Extract the [x, y] coordinate from the center of the cell holding the provided text.  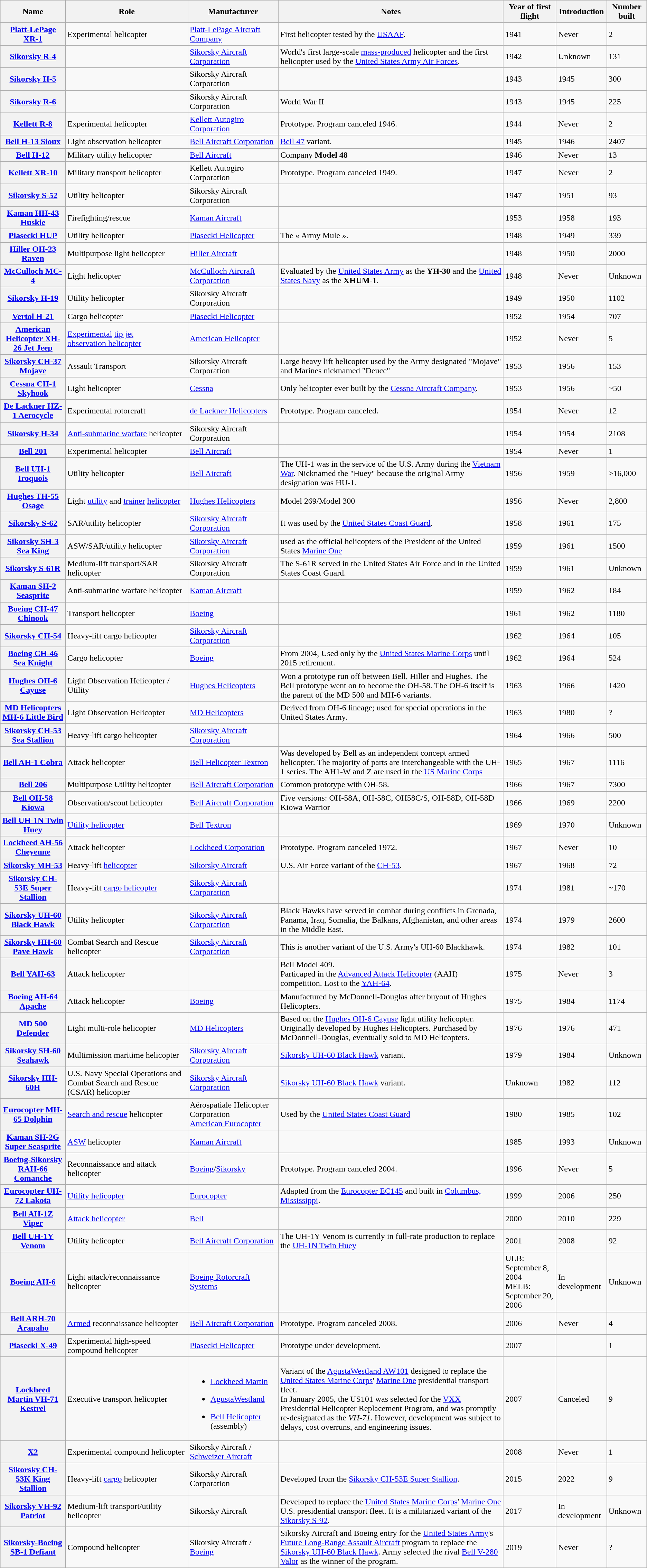
112 [627, 1083]
1965 [529, 762]
Combat Search and Rescue helicopter [127, 946]
Adapted from the Eurocopter EC145 and built in Columbus, Mississippi. [391, 1196]
Sikorsky VH-92 Patriot [33, 1511]
ULB: September 8, 2004MELB: September 20, 2006 [529, 1282]
Sikorsky-Boeing SB-1 Defiant [33, 1547]
Prototype. Program canceled. [391, 411]
Bell UH-1Y Venom [33, 1241]
Bell [233, 1218]
Sikorsky UH-60 Black Hawk [33, 920]
Military transport helicopter [127, 173]
Cessna [233, 389]
Multimission maritime helicopter [127, 1056]
Number built [627, 12]
MD Helicopters MH-6 Little Bird [33, 713]
Five versions: OH-58A, OH-58C, OH58C/S, OH-58D, OH-58D Kiowa Warrior [391, 803]
102 [627, 1114]
Kaman SH-2G Super Seasprite [33, 1141]
De Lackner HZ-1 Aerocycle [33, 411]
Multipurpose light helicopter [127, 253]
ASW/SAR/utility helicopter [127, 545]
105 [627, 636]
Lockheed AH-56 Cheyenne [33, 848]
Lockheed Martin VH-71 Kestrel [33, 1399]
Reconnaissance and attack helicopter [127, 1169]
The UH-1 was in the service of the U.S. Army during the Vietnam War. Nicknamed the "Huey" because the original Army designation was HU-1. [391, 474]
~50 [627, 389]
Cessna CH-1 Skyhook [33, 389]
X2 [33, 1452]
1180 [627, 613]
Bell 201 [33, 451]
Prototype under development. [391, 1345]
Bell Helicopter Textron [233, 762]
Sikorsky HH-60 Pave Hawk [33, 946]
World's first large-scale mass-produced helicopter and the first helicopter used by the United States Army Air Forces. [391, 57]
Bell ARH-70 Arapaho [33, 1323]
Medium-lift transport/SAR helicopter [127, 568]
Multipurpose Utility helicopter [127, 785]
Kellett R-8 [33, 124]
Light Observation Helicopter / Utility [127, 685]
Sikorsky Aircraft / Boeing [233, 1547]
U.S. Navy Special Operations and Combat Search and Rescue (CSAR) helicopter [127, 1083]
Piasecki X-49 [33, 1345]
The UH-1Y Venom is currently in full-rate production to replace the UH-1N Twin Huey [391, 1241]
175 [627, 523]
Hughes TH-55 Osage [33, 501]
Sikorsky CH-53 Sea Stallion [33, 735]
Light attack/reconnaissance helicopter [127, 1282]
Prototype. Program canceled 2008. [391, 1323]
de Lackner Helicopters [233, 411]
1996 [529, 1169]
It was used by the United States Coast Guard. [391, 523]
Aérospatiale Helicopter CorporationAmerican Eurocopter [233, 1114]
Sikorsky CH-37 Mojave [33, 366]
Boeing CH-46 Sea Knight [33, 658]
Search and rescue helicopter [127, 1114]
McCulloch Aircraft Corporation [233, 276]
Notes [391, 12]
Sikorsky H-34 [33, 433]
Piasecki HUP [33, 235]
Bell H-13 Sioux [33, 142]
Developed from the Sikorsky CH-53E Super Stallion. [391, 1479]
Eurocopter UH-72 Lakota [33, 1196]
Canceled [581, 1399]
1941 [529, 34]
Used by the United States Coast Guard [391, 1114]
93 [627, 195]
Eurocopter MH-65 Dolphin [33, 1114]
1116 [627, 762]
Platt-LePage XR-1 [33, 34]
4 [627, 1323]
Bell 47 variant. [391, 142]
153 [627, 366]
Bell Model 409.Particaped in the Advanced Attack Helicopter (AAH) competition. Lost to the YAH-64. [391, 974]
Bell AH-1Z Viper [33, 1218]
92 [627, 1241]
Sikorsky H-5 [33, 79]
Evaluated by the United States Army as the YH-30 and the United States Navy as the XHUM-1. [391, 276]
225 [627, 102]
Boeing Rotorcraft Systems [233, 1282]
1981 [581, 888]
Sikorsky R-4 [33, 57]
101 [627, 946]
Boeing-Sikorsky RAH-66 Comanche [33, 1169]
ASW helicopter [127, 1141]
Large heavy lift helicopter used by the Army designated "Mojave" and Marines nicknamed "Deuce" [391, 366]
Light Observation Helicopter [127, 713]
Eurocopter [233, 1196]
Manufacturer [233, 12]
Hiller Aircraft [233, 253]
Light multi-role helicopter [127, 1028]
Sikorsky S-52 [33, 195]
1420 [627, 685]
Experimental tip jetobservation helicopter [127, 339]
Sikorsky SH-3 Sea King [33, 545]
Sikorsky SH-60 Seahawk [33, 1056]
Prototype. Program canceled 1946. [391, 124]
Military utility helicopter [127, 155]
World War II [391, 102]
Prototype. Program canceled 1949. [391, 173]
From 2004, Used only by the United States Marine Corps until 2015 retirement. [391, 658]
500 [627, 735]
Heavy-lift helicopter [127, 865]
Bell H-12 [33, 155]
Experimental compound helicopter [127, 1452]
2017 [529, 1511]
Armed reconnaissance helicopter [127, 1323]
193 [627, 218]
Hughes OH-6 Cayuse [33, 685]
2019 [529, 1547]
Vertol H-21 [33, 316]
Kaman SH-2 Seasprite [33, 590]
Sikorsky CH-53E Super Stallion [33, 888]
Bell AH-1 Cobra [33, 762]
Manufactured by McDonnell-Douglas after buyout of Hughes Helicopters. [391, 1001]
Hiller OH-23 Raven [33, 253]
The S-61R served in the United States Air Force and in the United States Coast Guard. [391, 568]
2,800 [627, 501]
Lockheed MartinAgustaWestlandBell Helicopter (assembly) [233, 1399]
Company Model 48 [391, 155]
Name [33, 12]
250 [627, 1196]
10 [627, 848]
Bell UH-1N Twin Huey [33, 825]
Sikorsky HH-60H [33, 1083]
U.S. Air Force variant of the CH-53. [391, 865]
Experimental high-speed compound helicopter [127, 1345]
Sikorsky H-19 [33, 299]
Experimental rotorcraft [127, 411]
Observation/scout helicopter [127, 803]
Compound helicopter [127, 1547]
~170 [627, 888]
Light observation helicopter [127, 142]
Black Hawks have served in combat during conflicts in Grenada, Panama, Iraq, Somalia, the Balkans, Afghanistan, and other areas in the Middle East. [391, 920]
300 [627, 79]
1942 [529, 57]
Sikorsky S-62 [33, 523]
Bell OH-58 Kiowa [33, 803]
Derived from OH-6 lineage; used for special operations in the United States Army. [391, 713]
7300 [627, 785]
2108 [627, 433]
Transport helicopter [127, 613]
Sikorsky MH-53 [33, 865]
Sikorsky S-61R [33, 568]
Sikorsky Aircraft / Schweizer Aircraft [233, 1452]
13 [627, 155]
Year of first flight [529, 12]
Sikorsky R-6 [33, 102]
Boeing/Sikorsky [233, 1169]
McCulloch MC-4 [33, 276]
2001 [529, 1241]
Assault Transport [127, 366]
72 [627, 865]
Boeing AH-64 Apache [33, 1001]
2022 [581, 1479]
Introduction [581, 12]
First helicopter tested by the USAAF. [391, 34]
184 [627, 590]
Common prototype with OH-58. [391, 785]
12 [627, 411]
Lockheed Corporation [233, 848]
524 [627, 658]
707 [627, 316]
>16,000 [627, 474]
Firefighting/rescue [127, 218]
2600 [627, 920]
Prototype. Program canceled 2004. [391, 1169]
Only helicopter ever built by the Cessna Aircraft Company. [391, 389]
Sikorsky CH-54 [33, 636]
This is another variant of the U.S. Army's UH-60 Blackhawk. [391, 946]
2407 [627, 142]
229 [627, 1218]
Kellett XR-10 [33, 173]
1951 [581, 195]
1970 [581, 825]
Model 269/Model 300 [391, 501]
3 [627, 974]
Bell 206 [33, 785]
Bell Textron [233, 825]
1102 [627, 299]
2200 [627, 803]
Boeing AH-6 [33, 1282]
1968 [581, 865]
Sikorsky CH-53K King Stallion [33, 1479]
131 [627, 57]
2010 [581, 1218]
471 [627, 1028]
1993 [581, 1141]
Platt-LePage Aircraft Company [233, 34]
Developed to replace the United States Marine Corps' Marine One U.S. presidential transport fleet. It is a militarized variant of the Sikorsky S-92. [391, 1511]
The « Army Mule ». [391, 235]
339 [627, 235]
1500 [627, 545]
MD 500 Defender [33, 1028]
Boeing CH-47 Chinook [33, 613]
1999 [529, 1196]
Medium-lift transport/utility helicopter [127, 1511]
1944 [529, 124]
Role [127, 12]
Light utility and trainer helicopter [127, 501]
1174 [627, 1001]
Bell UH-1 Iroquois [33, 474]
American Helicopter [233, 339]
SAR/utility helicopter [127, 523]
used as the official helicopters of the President of the United States Marine One [391, 545]
Prototype. Program canceled 1972. [391, 848]
Executive transport helicopter [127, 1399]
American Helicopter XH-26 Jet Jeep [33, 339]
2015 [529, 1479]
Kaman HH-43 Huskie [33, 218]
Bell YAH-63 [33, 974]
